Extract the [X, Y] coordinate from the center of the cell holding the provided text.  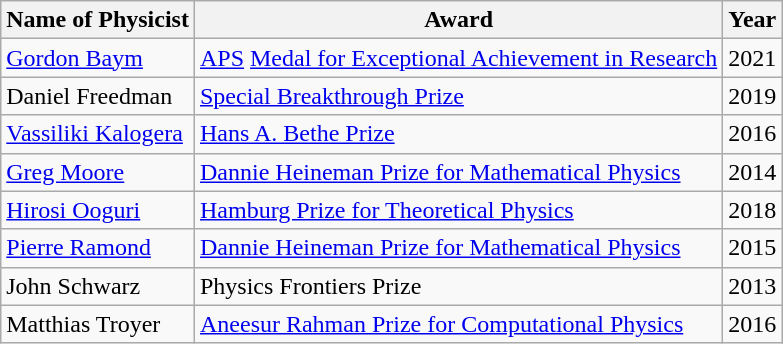
2015 [752, 248]
Hans A. Bethe Prize [458, 134]
Greg Moore [98, 172]
Pierre Ramond [98, 248]
Year [752, 20]
2021 [752, 58]
2018 [752, 210]
Hamburg Prize for Theoretical Physics [458, 210]
Daniel Freedman [98, 96]
Matthias Troyer [98, 324]
APS Medal for Exceptional Achievement in Research [458, 58]
2013 [752, 286]
Hirosi Ooguri [98, 210]
Aneesur Rahman Prize for Computational Physics [458, 324]
Physics Frontiers Prize [458, 286]
2019 [752, 96]
Vassiliki Kalogera [98, 134]
Gordon Baym [98, 58]
2014 [752, 172]
Name of Physicist [98, 20]
Award [458, 20]
Special Breakthrough Prize [458, 96]
John Schwarz [98, 286]
